Determine the (X, Y) coordinate at the center of the cell enclosing the given text.  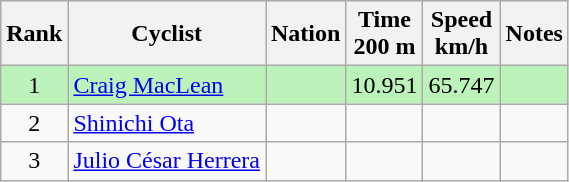
Notes (534, 34)
Shinichi Ota (167, 123)
10.951 (384, 85)
Craig MacLean (167, 85)
Nation (306, 34)
Cyclist (167, 34)
2 (34, 123)
3 (34, 161)
Speedkm/h (462, 34)
1 (34, 85)
Julio César Herrera (167, 161)
Rank (34, 34)
65.747 (462, 85)
Time200 m (384, 34)
